Scan for the cell matching the given text and deliver its [x, y] coordinate at center. 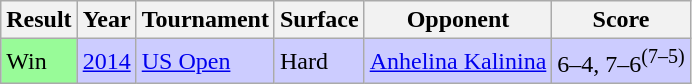
Opponent [458, 20]
6–4, 7–6(7–5) [621, 62]
US Open [205, 62]
Result [39, 20]
Anhelina Kalinina [458, 62]
2014 [106, 62]
Win [39, 62]
Hard [319, 62]
Tournament [205, 20]
Year [106, 20]
Surface [319, 20]
Score [621, 20]
